Detect which cell encompasses the target text, then output its [x, y] center coordinate. 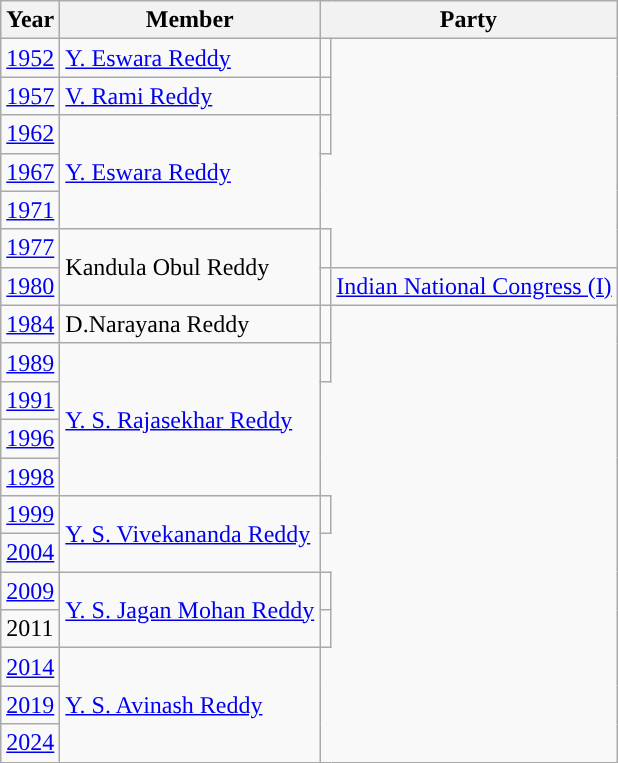
Party [468, 20]
1980 [30, 286]
1999 [30, 515]
Y. S. Jagan Mohan Reddy [190, 610]
Y. S. Vivekananda Reddy [190, 534]
2009 [30, 591]
Member [190, 20]
Kandula Obul Reddy [190, 267]
V. Rami Reddy [190, 96]
D.Narayana Reddy [190, 324]
1967 [30, 172]
2024 [30, 743]
1989 [30, 362]
Y. S. Rajasekhar Reddy [190, 419]
1998 [30, 477]
1962 [30, 134]
2011 [30, 629]
1996 [30, 438]
1991 [30, 400]
2014 [30, 667]
1977 [30, 248]
1957 [30, 96]
Y. S. Avinash Reddy [190, 705]
1952 [30, 58]
Year [30, 20]
1984 [30, 324]
2019 [30, 705]
1971 [30, 210]
Indian National Congress (I) [474, 286]
2004 [30, 553]
